Return (X, Y) of the center of cell containing provided text 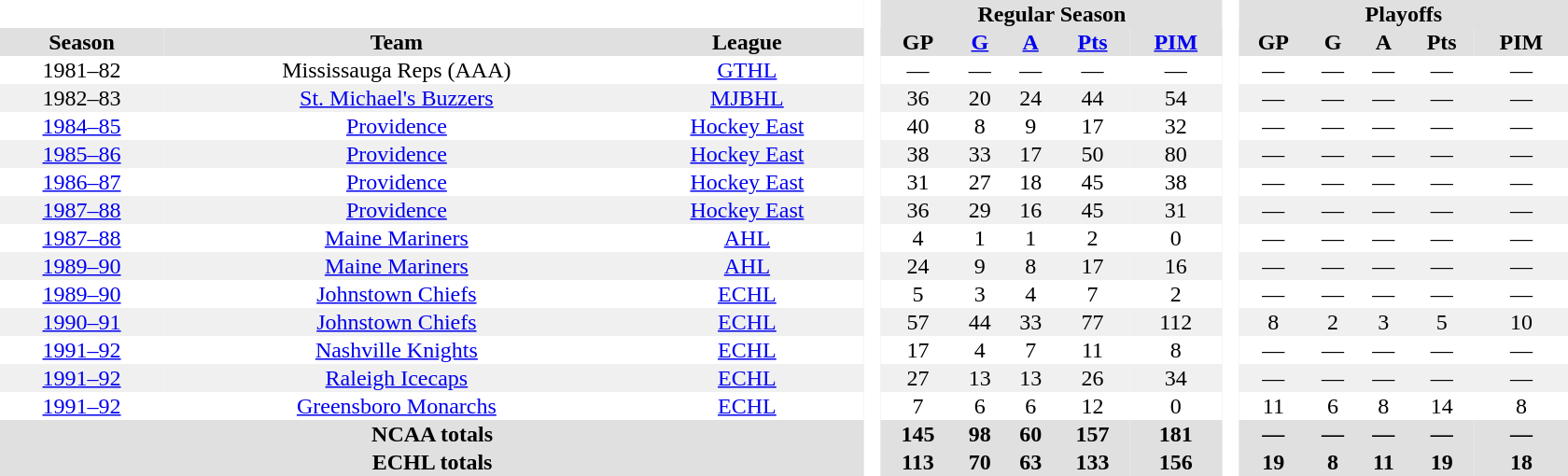
98 (980, 434)
1990–91 (82, 322)
54 (1176, 98)
Mississauga Reps (AAA) (397, 70)
145 (917, 434)
63 (1030, 462)
Greensboro Monarchs (397, 406)
NCAA totals (432, 434)
57 (917, 322)
Playoffs (1404, 14)
1984–85 (82, 126)
80 (1176, 154)
112 (1176, 322)
1982–83 (82, 98)
League (747, 42)
1986–87 (82, 182)
34 (1176, 378)
70 (980, 462)
29 (980, 210)
40 (917, 126)
20 (980, 98)
1985–86 (82, 154)
Season (82, 42)
10 (1521, 322)
Raleigh Icecaps (397, 378)
60 (1030, 434)
156 (1176, 462)
26 (1092, 378)
Regular Season (1051, 14)
MJBHL (747, 98)
133 (1092, 462)
Nashville Knights (397, 350)
1981–82 (82, 70)
181 (1176, 434)
ECHL totals (432, 462)
50 (1092, 154)
Team (397, 42)
32 (1176, 126)
GTHL (747, 70)
157 (1092, 434)
12 (1092, 406)
St. Michael's Buzzers (397, 98)
113 (917, 462)
77 (1092, 322)
14 (1441, 406)
